Determine the (x, y) coordinate at the center of the cell enclosing the given text.  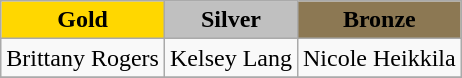
Silver (230, 20)
Nicole Heikkila (379, 58)
Gold (83, 20)
Brittany Rogers (83, 58)
Kelsey Lang (230, 58)
Bronze (379, 20)
